Return the (x, y) coordinate for the center point of the cell that contains the specified text.  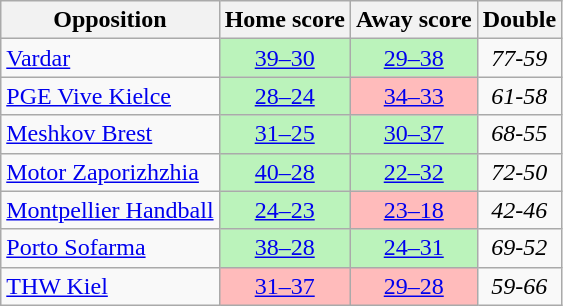
77-59 (519, 58)
42-46 (519, 210)
Meshkov Brest (110, 134)
34–33 (414, 96)
Home score (284, 20)
Motor Zaporizhzhia (110, 172)
39–30 (284, 58)
68-55 (519, 134)
30–37 (414, 134)
72-50 (519, 172)
THW Kiel (110, 286)
24–31 (414, 248)
29–28 (414, 286)
Away score (414, 20)
38–28 (284, 248)
23–18 (414, 210)
28–24 (284, 96)
31–25 (284, 134)
Double (519, 20)
61-58 (519, 96)
69-52 (519, 248)
Vardar (110, 58)
Porto Sofarma (110, 248)
Montpellier Handball (110, 210)
29–38 (414, 58)
24–23 (284, 210)
PGE Vive Kielce (110, 96)
Opposition (110, 20)
40–28 (284, 172)
22–32 (414, 172)
31–37 (284, 286)
59-66 (519, 286)
